Capture the cell that displays the provided text and extract its [x, y] central coordinate. 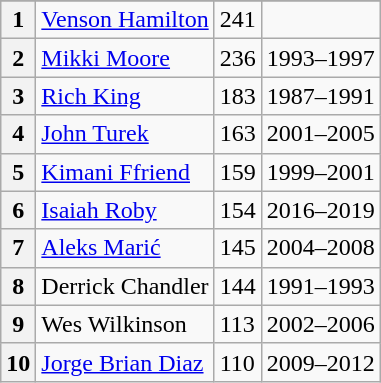
110 [238, 362]
2 [18, 58]
Venson Hamilton [125, 20]
Jorge Brian Diaz [125, 362]
2004–2008 [320, 248]
1987–1991 [320, 96]
241 [238, 20]
Wes Wilkinson [125, 324]
Derrick Chandler [125, 286]
Rich King [125, 96]
Kimani Ffriend [125, 172]
10 [18, 362]
2002–2006 [320, 324]
6 [18, 210]
9 [18, 324]
1993–1997 [320, 58]
1991–1993 [320, 286]
7 [18, 248]
Mikki Moore [125, 58]
113 [238, 324]
2009–2012 [320, 362]
2001–2005 [320, 134]
Aleks Marić [125, 248]
145 [238, 248]
1999–2001 [320, 172]
183 [238, 96]
4 [18, 134]
1 [18, 20]
Isaiah Roby [125, 210]
8 [18, 286]
3 [18, 96]
144 [238, 286]
5 [18, 172]
159 [238, 172]
2016–2019 [320, 210]
John Turek [125, 134]
154 [238, 210]
236 [238, 58]
163 [238, 134]
